Search for the cell housing the specified text and yield its [X, Y] center coordinate. 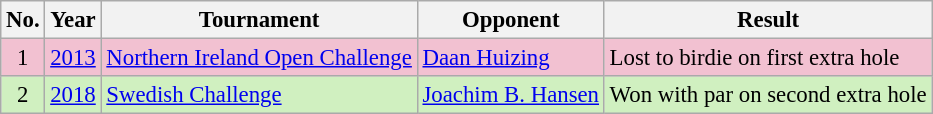
Won with par on second extra hole [768, 95]
Joachim B. Hansen [510, 95]
Daan Huizing [510, 58]
Northern Ireland Open Challenge [259, 58]
No. [23, 20]
Swedish Challenge [259, 95]
Opponent [510, 20]
Result [768, 20]
1 [23, 58]
Tournament [259, 20]
Lost to birdie on first extra hole [768, 58]
2 [23, 95]
2018 [73, 95]
2013 [73, 58]
Year [73, 20]
